Provide the (x, y) coordinate of the cell's center where the given text is located.  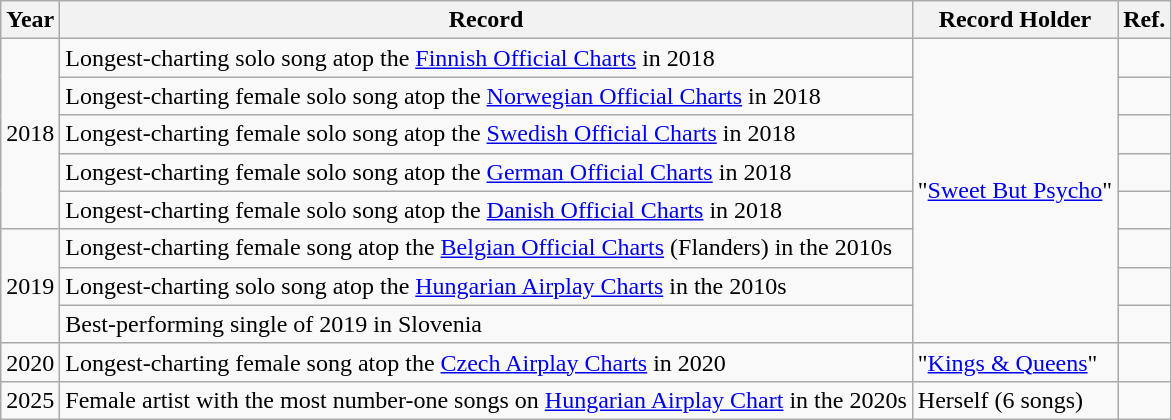
Longest-charting female solo song atop the Swedish Official Charts in 2018 (486, 134)
2020 (30, 362)
Best-performing single of 2019 in Slovenia (486, 324)
2025 (30, 400)
Longest-charting female song atop the Belgian Official Charts (Flanders) in the 2010s (486, 248)
Year (30, 20)
2018 (30, 134)
Longest-charting solo song atop the Hungarian Airplay Charts in the 2010s (486, 286)
Female artist with the most number-one songs on Hungarian Airplay Chart in the 2020s (486, 400)
"Sweet But Psycho" (1014, 191)
2019 (30, 286)
Longest-charting female solo song atop the German Official Charts in 2018 (486, 172)
Longest-charting female song atop the Czech Airplay Charts in 2020 (486, 362)
Ref. (1144, 20)
Longest-charting female solo song atop the Danish Official Charts in 2018 (486, 210)
Herself (6 songs) (1014, 400)
Longest-charting female solo song atop the Norwegian Official Charts in 2018 (486, 96)
Record (486, 20)
Longest-charting solo song atop the Finnish Official Charts in 2018 (486, 58)
Record Holder (1014, 20)
"Kings & Queens" (1014, 362)
